Pinpoint the cell where the given text exists, returning its [X, Y] midpoint coordinate. 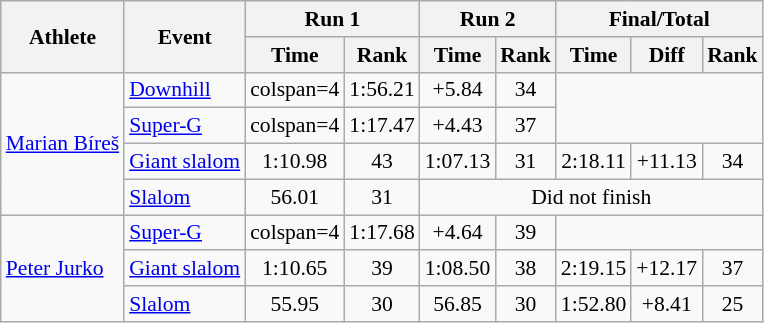
Run 1 [332, 19]
1:52.80 [594, 304]
Athlete [62, 36]
Final/Total [660, 19]
38 [526, 269]
1:08.50 [458, 269]
+11.13 [666, 162]
25 [732, 304]
Run 2 [488, 19]
56.01 [294, 197]
1:10.98 [294, 162]
Downhill [184, 90]
2:18.11 [594, 162]
56.85 [458, 304]
Did not finish [592, 197]
43 [382, 162]
Peter Jurko [62, 268]
1:17.68 [382, 233]
1:56.21 [382, 90]
+5.84 [458, 90]
1:17.47 [382, 126]
1:07.13 [458, 162]
Marian Bíreš [62, 143]
+12.17 [666, 269]
+8.41 [666, 304]
1:10.65 [294, 269]
2:19.15 [594, 269]
Event [184, 36]
+4.43 [458, 126]
+4.64 [458, 233]
55.95 [294, 304]
Diff [666, 55]
